Scan for the cell matching the given text and deliver its [x, y] coordinate at center. 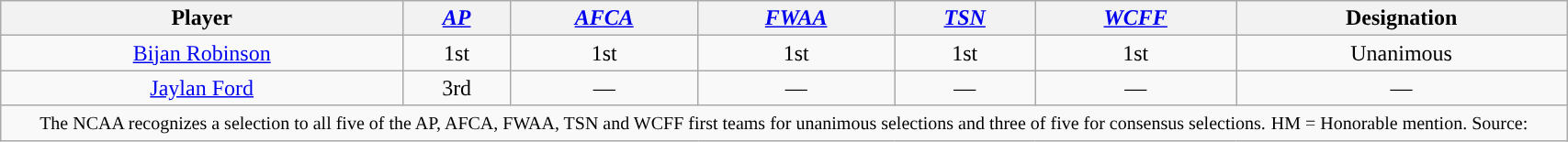
FWAA [796, 18]
WCFF [1135, 18]
TSN [964, 18]
Bijan Robinson [202, 53]
Unanimous [1402, 53]
AFCA [604, 18]
3rd [457, 88]
Designation [1402, 18]
AP [457, 18]
Jaylan Ford [202, 88]
Player [202, 18]
